Detect which cell encompasses the target text, then output its (x, y) center coordinate. 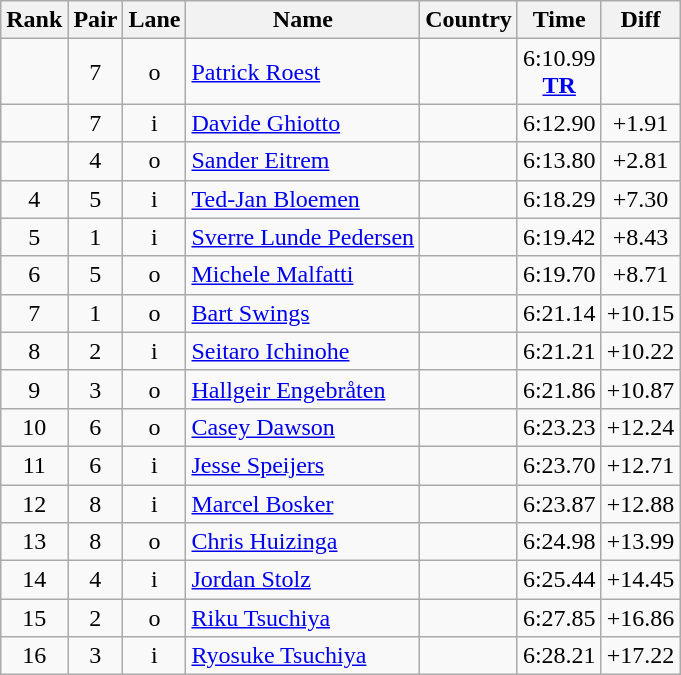
Hallgeir Engebråten (303, 389)
Name (303, 20)
Sander Eitrem (303, 161)
6:12.90 (559, 123)
11 (34, 465)
Michele Malfatti (303, 275)
Jesse Speijers (303, 465)
+12.71 (640, 465)
6:10.99TR (559, 72)
Casey Dawson (303, 427)
Diff (640, 20)
6:19.42 (559, 237)
Jordan Stolz (303, 580)
+14.45 (640, 580)
+17.22 (640, 656)
+1.91 (640, 123)
14 (34, 580)
10 (34, 427)
Sverre Lunde Pedersen (303, 237)
+7.30 (640, 199)
12 (34, 503)
Ted-Jan Bloemen (303, 199)
+16.86 (640, 618)
Lane (154, 20)
+12.88 (640, 503)
Bart Swings (303, 313)
6:28.21 (559, 656)
+10.22 (640, 351)
Riku Tsuchiya (303, 618)
6:25.44 (559, 580)
Rank (34, 20)
Davide Ghiotto (303, 123)
9 (34, 389)
6:23.70 (559, 465)
16 (34, 656)
13 (34, 542)
+8.43 (640, 237)
Time (559, 20)
6:13.80 (559, 161)
Ryosuke Tsuchiya (303, 656)
6:21.14 (559, 313)
+10.87 (640, 389)
Patrick Roest (303, 72)
Country (469, 20)
6:21.21 (559, 351)
Pair (96, 20)
15 (34, 618)
+10.15 (640, 313)
Seitaro Ichinohe (303, 351)
6:18.29 (559, 199)
Marcel Bosker (303, 503)
6:19.70 (559, 275)
6:23.23 (559, 427)
6:23.87 (559, 503)
+8.71 (640, 275)
6:21.86 (559, 389)
+13.99 (640, 542)
Chris Huizinga (303, 542)
+12.24 (640, 427)
+2.81 (640, 161)
6:24.98 (559, 542)
6:27.85 (559, 618)
